Locate the cell with the specified text and output its (X, Y) center coordinate. 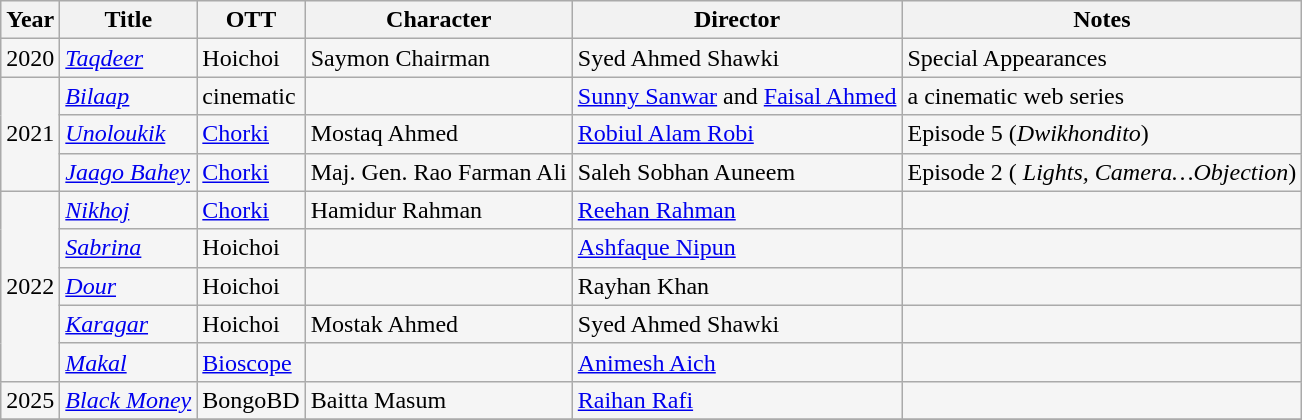
Title (128, 20)
Mostak Ahmed (438, 324)
Special Appearances (1102, 58)
Year (30, 20)
cinematic (251, 96)
Ashfaque Nipun (737, 248)
Baitta Masum (438, 400)
Bioscope (251, 362)
2020 (30, 58)
2025 (30, 400)
Black Money (128, 400)
Nikhoj (128, 210)
Episode 5 (Dwikhondito) (1102, 134)
Director (737, 20)
Sunny Sanwar and Faisal Ahmed (737, 96)
Dour (128, 286)
Episode 2 ( Lights, Camera…Objection) (1102, 172)
Rayhan Khan (737, 286)
Hamidur Rahman (438, 210)
Unoloukik (128, 134)
Makal (128, 362)
Sabrina (128, 248)
Robiul Alam Robi (737, 134)
Saymon Chairman (438, 58)
Maj. Gen. Rao Farman Ali (438, 172)
a cinematic web series (1102, 96)
Notes (1102, 20)
2021 (30, 134)
Taqdeer (128, 58)
Mostaq Ahmed (438, 134)
OTT (251, 20)
Saleh Sobhan Auneem (737, 172)
BongoBD (251, 400)
Reehan Rahman (737, 210)
Karagar (128, 324)
Jaago Bahey (128, 172)
Animesh Aich (737, 362)
Bilaap (128, 96)
Character (438, 20)
Raihan Rafi (737, 400)
2022 (30, 286)
